Provide the (x, y) coordinate of the cell's center where the given text is located.  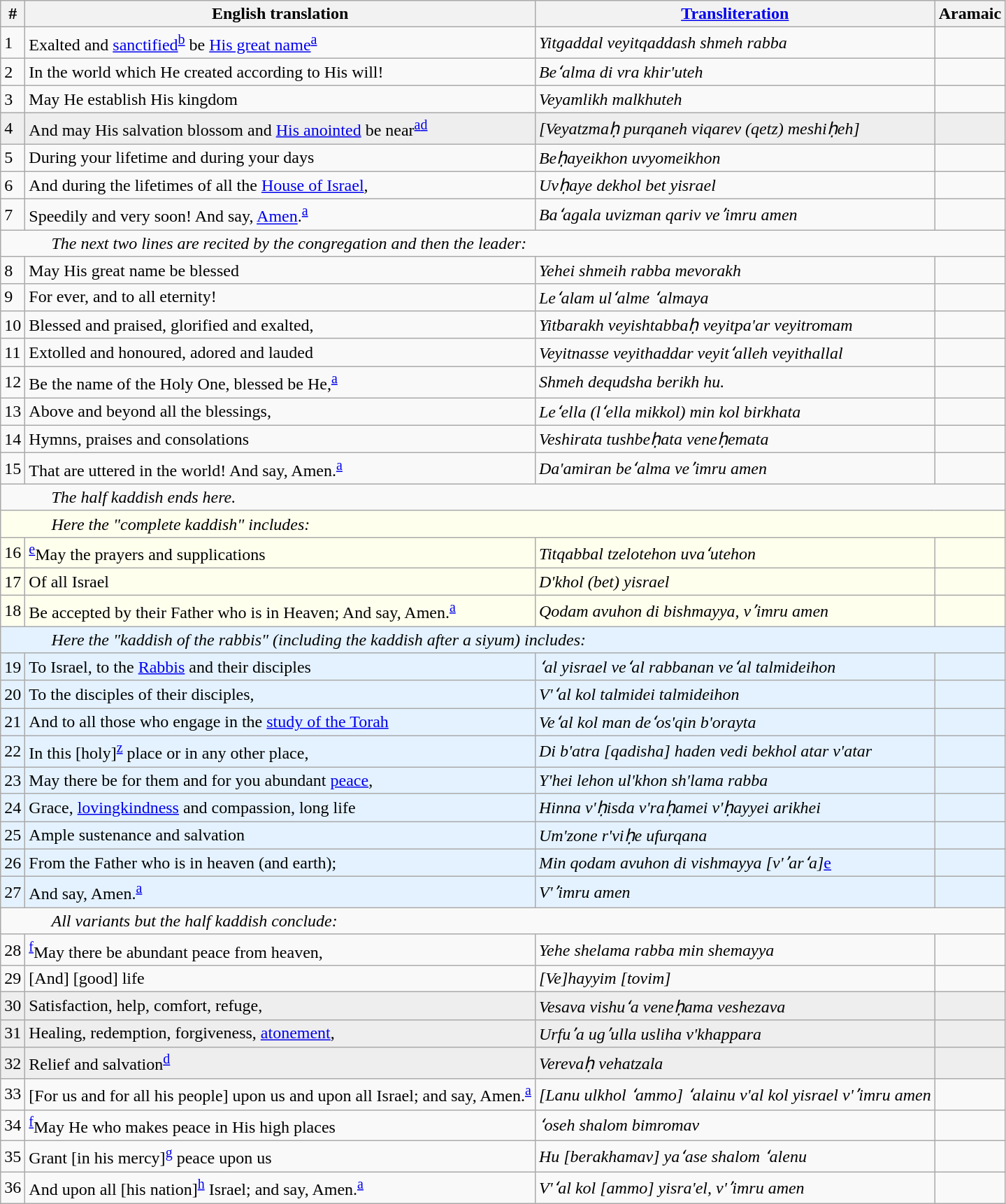
Blessed and praised, glorified and exalted, (280, 325)
Hu [berakhamav] yaʻase shalom ʻalenu (735, 1156)
[Ve]hayyim [tovim] (735, 979)
22 (13, 751)
The half kaddish ends here. (503, 497)
Here the "complete kaddish" includes: (503, 524)
18 (13, 611)
fMay He who makes peace in His high places (280, 1126)
Vesava vishuʻa veneḥama veshezava (735, 1006)
And during the lifetimes of all the House of Israel, (280, 185)
3 (13, 99)
Uvḥaye dekhol bet yisrael (735, 185)
Leʻalam ulʻalme ʻalmaya (735, 297)
10 (13, 325)
Extolled and honoured, adored and lauded (280, 352)
Above and beyond all the blessings, (280, 412)
19 (13, 667)
Di b'atra [qadisha] haden vedi bekhol atar v'atar (735, 751)
The next two lines are recited by the congregation and then the leader: (503, 243)
eMay the prayers and supplications (280, 552)
Grace, lovingkindness and compassion, long life (280, 808)
34 (13, 1126)
That are uttered in the world! And say, Amen.a (280, 468)
29 (13, 979)
15 (13, 468)
Here the "kaddish of the rabbis" (including the kaddish after a siyum) includes: (503, 640)
Min qodam avuhon di vishmayya [v'ʼarʻa]e (735, 863)
And upon all [his nation]h Israel; and say, Amen.a (280, 1187)
Be accepted by their Father who is in Heaven; And say, Amen.a (280, 611)
V'ʻal kol [ammo] yisra'el, v'ʼimru amen (735, 1187)
32 (13, 1063)
[Veyatzmaḥ purqaneh viqarev (qetz) meshiḥeh] (735, 129)
Yehei shmeih rabba mevorakh (735, 270)
27 (13, 892)
31 (13, 1033)
24 (13, 808)
9 (13, 297)
Veyitnasse veyithaddar veyitʻalleh veyithallal (735, 352)
Beḥayeikhon uvyomeikhon (735, 158)
May His great name be blessed (280, 270)
Relief and salvationd (280, 1063)
[Lanu ulkhol ʻammo] ʻalainu v'al kol yisrael v'ʼimru amen (735, 1095)
D'khol (bet) yisrael (735, 582)
Of all Israel (280, 582)
17 (13, 582)
Y'hei lehon ul'khon sh'lama rabba (735, 780)
English translation (280, 14)
Be the name of the Holy One, blessed be He,a (280, 382)
Speedily and very soon! And say, Amen.a (280, 215)
16 (13, 552)
Hymns, praises and consolations (280, 439)
[And] [good] life (280, 979)
Shmeh dequdsha berikh hu. (735, 382)
From the Father who is in heaven (and earth); (280, 863)
Veyamlikh malkhuteh (735, 99)
Veʻal kol man deʻos'qin b'orayta (735, 722)
21 (13, 722)
Da'amiran beʻalma veʼimru amen (735, 468)
Urfuʼa ugʼulla usliha v'khappara (735, 1033)
Baʻagala uvizman qariv veʼimru amen (735, 215)
23 (13, 780)
V'ʻal kol talmidei talmideihon (735, 694)
To Israel, to the Rabbis and their disciples (280, 667)
Yitgaddal veyitqaddash shmeh rabba (735, 43)
20 (13, 694)
# (13, 14)
7 (13, 215)
[For us and for all his people] upon us and upon all Israel; and say, Amen.a (280, 1095)
And say, Amen.a (280, 892)
ʻoseh shalom bimromav (735, 1126)
4 (13, 129)
2 (13, 72)
Hinna v'ḥisda v'raḥamei v'ḥayyei arikhei (735, 808)
To the disciples of their disciples, (280, 694)
36 (13, 1187)
Exalted and sanctifiedb be His great namea (280, 43)
V'ʼimru amen (735, 892)
Yehe shelama rabba min shemayya (735, 949)
Veshirata tushbeḥata veneḥemata (735, 439)
28 (13, 949)
And may His salvation blossom and His anointed be nearad (280, 129)
Qodam avuhon di bishmayya, vʼimru amen (735, 611)
5 (13, 158)
All variants but the half kaddish conclude: (503, 921)
Yitbarakh veyishtabbaḥ veyitpa'ar veyitromam (735, 325)
Ample sustenance and salvation (280, 835)
Um'zone r'viḥe ufurqana (735, 835)
Satisfaction, help, comfort, refuge, (280, 1006)
Transliteration (735, 14)
Grant [in his mercy]g peace upon us (280, 1156)
Beʻalma di vra khir'uteh (735, 72)
11 (13, 352)
13 (13, 412)
fMay there be abundant peace from heaven, (280, 949)
12 (13, 382)
26 (13, 863)
25 (13, 835)
35 (13, 1156)
ʻal yisrael veʻal rabbanan veʻal talmideihon (735, 667)
Titqabbal tzelotehon uvaʻutehon (735, 552)
And to all those who engage in the study of the Torah (280, 722)
Verevaḥ vehatzala (735, 1063)
Healing, redemption, forgiveness, atonement, (280, 1033)
During your lifetime and during your days (280, 158)
8 (13, 270)
Aramaic (970, 14)
For ever, and to all eternity! (280, 297)
In the world which He created according to His will! (280, 72)
30 (13, 1006)
33 (13, 1095)
May there be for them and for you abundant peace, (280, 780)
6 (13, 185)
In this [holy]z place or in any other place, (280, 751)
May He establish His kingdom (280, 99)
Leʻella (lʻella mikkol) min kol birkhata (735, 412)
14 (13, 439)
1 (13, 43)
